Determine the (X, Y) coordinate at the center of the cell enclosing the given text.  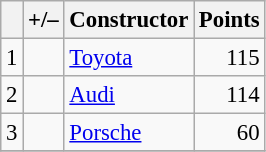
Porsche (129, 133)
Points (230, 20)
115 (230, 58)
60 (230, 133)
Constructor (129, 20)
1 (12, 58)
3 (12, 133)
2 (12, 95)
114 (230, 95)
Audi (129, 95)
+/– (44, 20)
Toyota (129, 58)
